Scan for the cell matching the given text and deliver its (X, Y) coordinate at center. 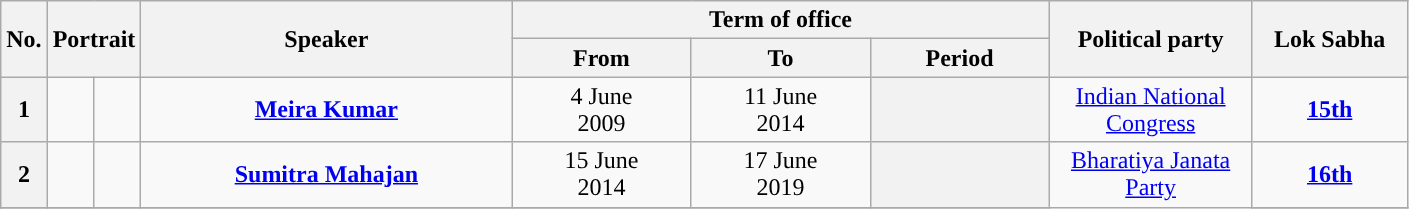
16th (1330, 174)
Period (960, 58)
No. (24, 39)
Lok Sabha (1330, 39)
Indian National Congress (1150, 110)
11 June2014 (780, 110)
Bharatiya Janata Party (1150, 174)
17 June2019 (780, 174)
Meira Kumar (326, 110)
2 (24, 174)
Portrait (94, 39)
15th (1330, 110)
Speaker (326, 39)
Sumitra Mahajan (326, 174)
Term of office (780, 20)
1 (24, 110)
15 June2014 (602, 174)
From (602, 58)
To (780, 58)
4 June2009 (602, 110)
Political party (1150, 39)
